From the cell containing the given text, extract its center point as [x, y] coordinate. 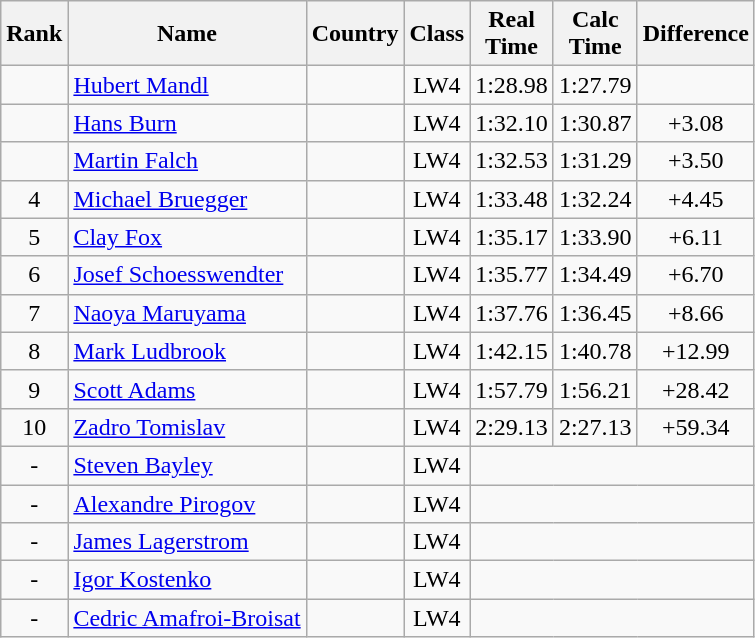
Clay Fox [187, 237]
1:37.76 [512, 313]
+4.45 [696, 199]
1:57.79 [512, 389]
Hans Burn [187, 123]
+3.08 [696, 123]
Class [437, 34]
1:35.17 [512, 237]
5 [34, 237]
2:27.13 [595, 427]
Josef Schoesswendter [187, 275]
Martin Falch [187, 161]
CalcTime [595, 34]
RealTime [512, 34]
Scott Adams [187, 389]
+8.66 [696, 313]
Rank [34, 34]
Zadro Tomislav [187, 427]
1:30.87 [595, 123]
4 [34, 199]
1:27.79 [595, 85]
+6.70 [696, 275]
1:56.21 [595, 389]
1:33.90 [595, 237]
Steven Bayley [187, 465]
1:28.98 [512, 85]
Name [187, 34]
Difference [696, 34]
1:33.48 [512, 199]
+28.42 [696, 389]
1:42.15 [512, 351]
Naoya Maruyama [187, 313]
1:32.24 [595, 199]
Mark Ludbrook [187, 351]
+3.50 [696, 161]
Michael Bruegger [187, 199]
Hubert Mandl [187, 85]
Cedric Amafroi-Broisat [187, 618]
Country [355, 34]
9 [34, 389]
1:40.78 [595, 351]
+12.99 [696, 351]
7 [34, 313]
1:34.49 [595, 275]
8 [34, 351]
6 [34, 275]
Igor Kostenko [187, 580]
Alexandre Pirogov [187, 503]
1:32.10 [512, 123]
1:31.29 [595, 161]
+6.11 [696, 237]
1:36.45 [595, 313]
+59.34 [696, 427]
1:32.53 [512, 161]
1:35.77 [512, 275]
10 [34, 427]
James Lagerstrom [187, 542]
2:29.13 [512, 427]
